Output the [x, y] coordinate of the center of the cell containing the given text.  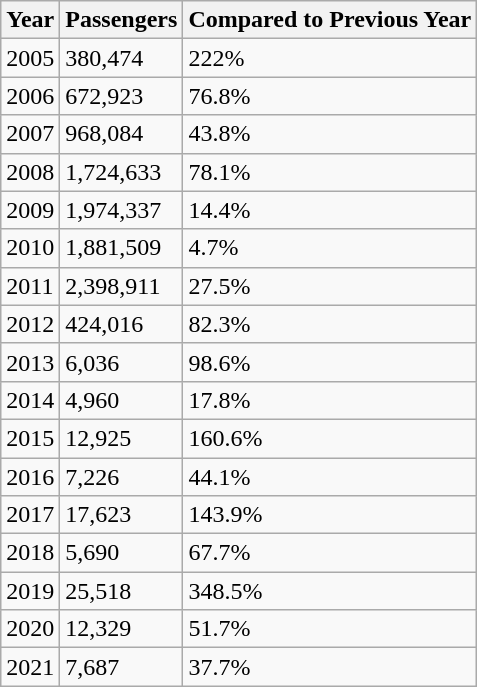
37.7% [330, 667]
2010 [30, 248]
2015 [30, 438]
12,925 [122, 438]
2013 [30, 362]
348.5% [330, 591]
2005 [30, 58]
Passengers [122, 20]
7,687 [122, 667]
424,016 [122, 324]
2020 [30, 629]
160.6% [330, 438]
2017 [30, 515]
2014 [30, 400]
2008 [30, 172]
2019 [30, 591]
43.8% [330, 134]
6,036 [122, 362]
78.1% [330, 172]
2009 [30, 210]
222% [330, 58]
67.7% [330, 553]
44.1% [330, 477]
12,329 [122, 629]
25,518 [122, 591]
2011 [30, 286]
51.7% [330, 629]
4.7% [330, 248]
5,690 [122, 553]
380,474 [122, 58]
1,724,633 [122, 172]
1,881,509 [122, 248]
143.9% [330, 515]
968,084 [122, 134]
82.3% [330, 324]
76.8% [330, 96]
672,923 [122, 96]
17.8% [330, 400]
1,974,337 [122, 210]
98.6% [330, 362]
2007 [30, 134]
Compared to Previous Year [330, 20]
7,226 [122, 477]
17,623 [122, 515]
2016 [30, 477]
2012 [30, 324]
4,960 [122, 400]
2021 [30, 667]
2,398,911 [122, 286]
2006 [30, 96]
14.4% [330, 210]
2018 [30, 553]
Year [30, 20]
27.5% [330, 286]
